Locate the cell with the specified text and output its [x, y] center coordinate. 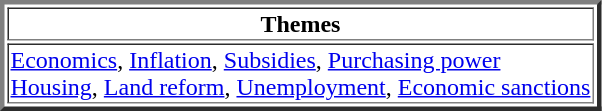
Economics, Inflation, Subsidies, Purchasing powerHousing, Land reform, Unemployment, Economic sanctions [301, 74]
Themes [301, 24]
